Return [x, y] of the center of cell containing provided text 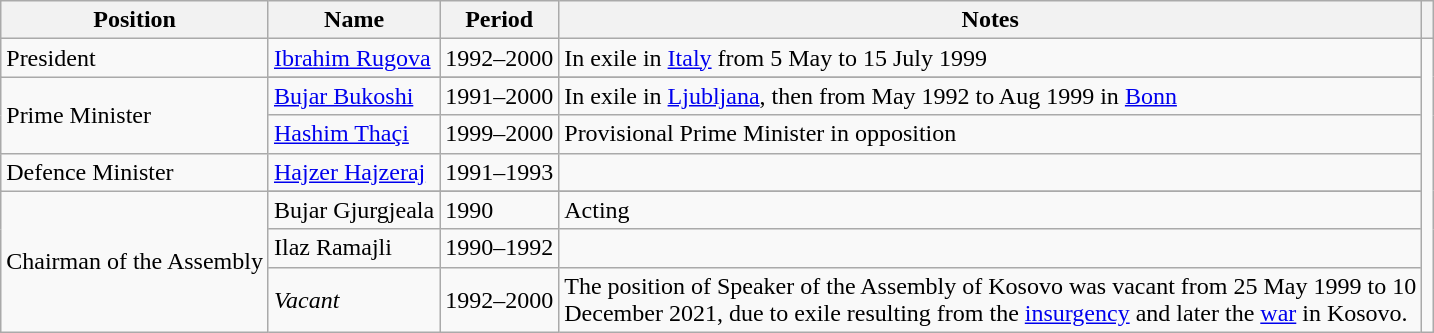
Ilaz Ramajli [354, 248]
President [135, 58]
Notes [990, 20]
Bujar Bukoshi [354, 96]
Vacant [354, 300]
Hajzer Hajzeraj [354, 172]
Name [354, 20]
1991–2000 [500, 96]
Chairman of the Assembly [135, 262]
Defence Minister [135, 172]
Period [500, 20]
Hashim Thaçi [354, 134]
1991–1993 [500, 172]
Acting [990, 210]
1990–1992 [500, 248]
In exile in Ljubljana, then from May 1992 to Aug 1999 in Bonn [990, 96]
Prime Minister [135, 115]
In exile in Italy from 5 May to 15 July 1999 [990, 58]
Bujar Gjurgjeala [354, 210]
Ibrahim Rugova [354, 58]
Position [135, 20]
Provisional Prime Minister in opposition [990, 134]
1999–2000 [500, 134]
1990 [500, 210]
